Detect which cell encompasses the target text, then output its (x, y) center coordinate. 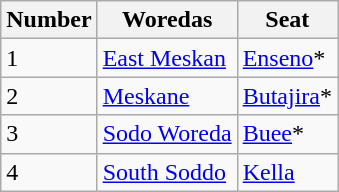
Number (49, 20)
South Soddo (167, 172)
Meskane (167, 96)
Woredas (167, 20)
2 (49, 96)
Kella (287, 172)
East Meskan (167, 58)
1 (49, 58)
Seat (287, 20)
4 (49, 172)
Enseno* (287, 58)
Butajira* (287, 96)
Sodo Woreda (167, 134)
3 (49, 134)
Buee* (287, 134)
